Find where the given text appears and provide that cell's center as [x, y] coordinate. 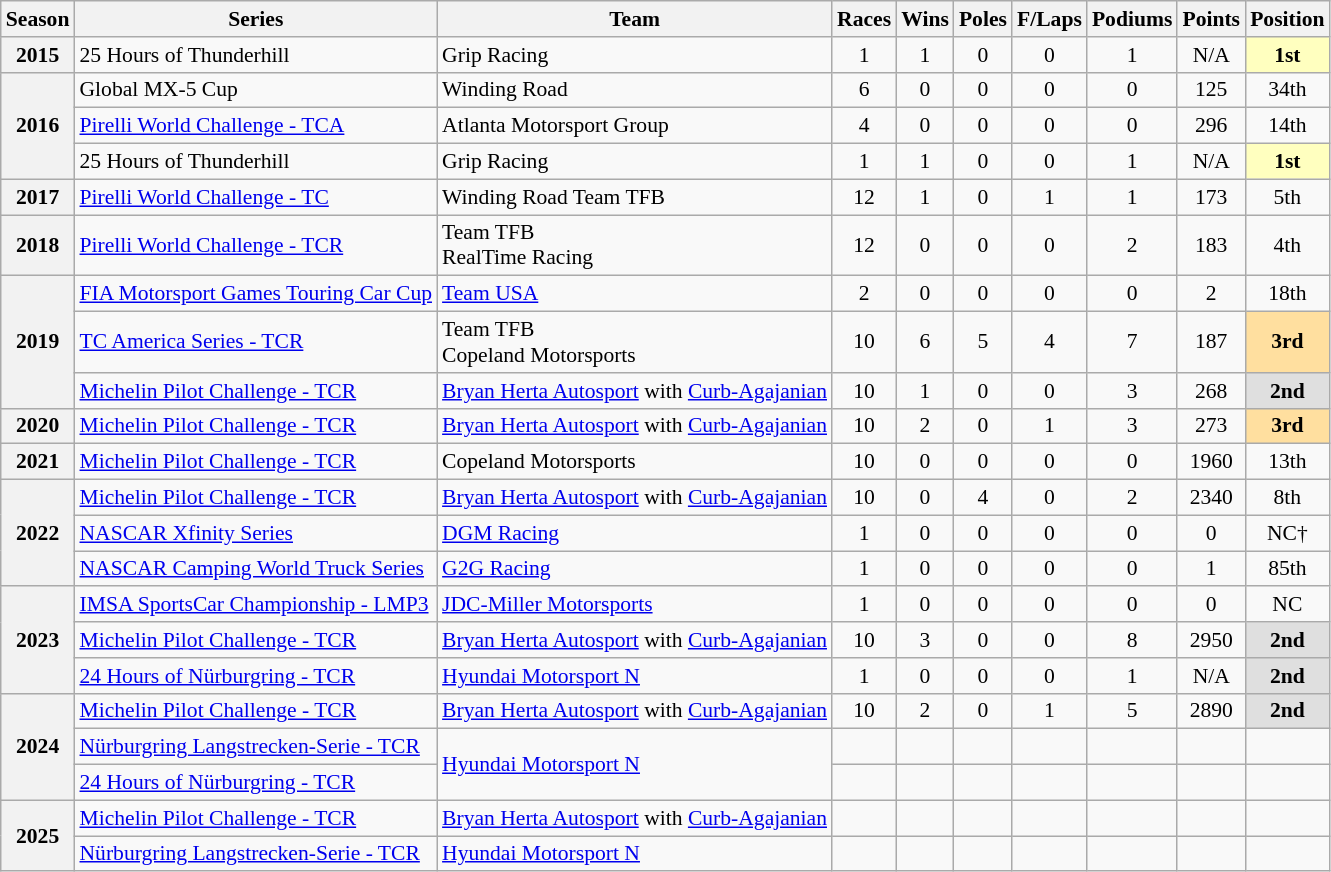
TC America Series - TCR [256, 342]
Pirelli World Challenge - TCA [256, 126]
2019 [38, 342]
173 [1211, 197]
Winding Road Team TFB [634, 197]
2016 [38, 126]
2340 [1211, 498]
8th [1287, 498]
Team USA [634, 294]
Podiums [1132, 19]
G2G Racing [634, 569]
Global MX-5 Cup [256, 90]
2021 [38, 462]
Team [634, 19]
NC [1287, 605]
Races [864, 19]
Points [1211, 19]
13th [1287, 462]
Pirelli World Challenge - TCR [256, 246]
F/Laps [1050, 19]
Season [38, 19]
Copeland Motorsports [634, 462]
14th [1287, 126]
Series [256, 19]
2950 [1211, 640]
Team TFBCopeland Motorsports [634, 342]
NASCAR Xfinity Series [256, 533]
85th [1287, 569]
2015 [38, 55]
125 [1211, 90]
NC† [1287, 533]
FIA Motorsport Games Touring Car Cup [256, 294]
2017 [38, 197]
JDC-Miller Motorsports [634, 605]
IMSA SportsCar Championship - LMP3 [256, 605]
2023 [38, 640]
5th [1287, 197]
Winding Road [634, 90]
1960 [1211, 462]
268 [1211, 391]
187 [1211, 342]
Poles [983, 19]
2018 [38, 246]
NASCAR Camping World Truck Series [256, 569]
4th [1287, 246]
18th [1287, 294]
Position [1287, 19]
2024 [38, 746]
Team TFBRealTime Racing [634, 246]
7 [1132, 342]
Wins [925, 19]
2890 [1211, 711]
DGM Racing [634, 533]
273 [1211, 426]
Pirelli World Challenge - TC [256, 197]
34th [1287, 90]
2020 [38, 426]
2025 [38, 836]
Atlanta Motorsport Group [634, 126]
296 [1211, 126]
8 [1132, 640]
183 [1211, 246]
2022 [38, 534]
